Provide the (X, Y) coordinate of the cell's center where the given text is located.  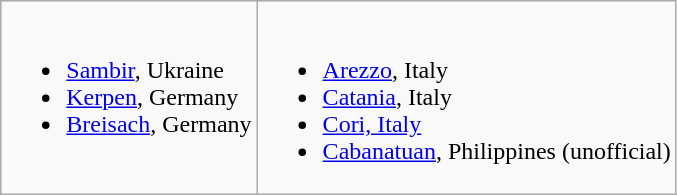
Sambir, UkraineKerpen, GermanyBreisach, Germany (129, 98)
Arezzo, ItalyCatania, ItalyCori, ItalyCabanatuan, Philippines (unofficial) (466, 98)
